Return (X, Y) of the center of cell containing provided text 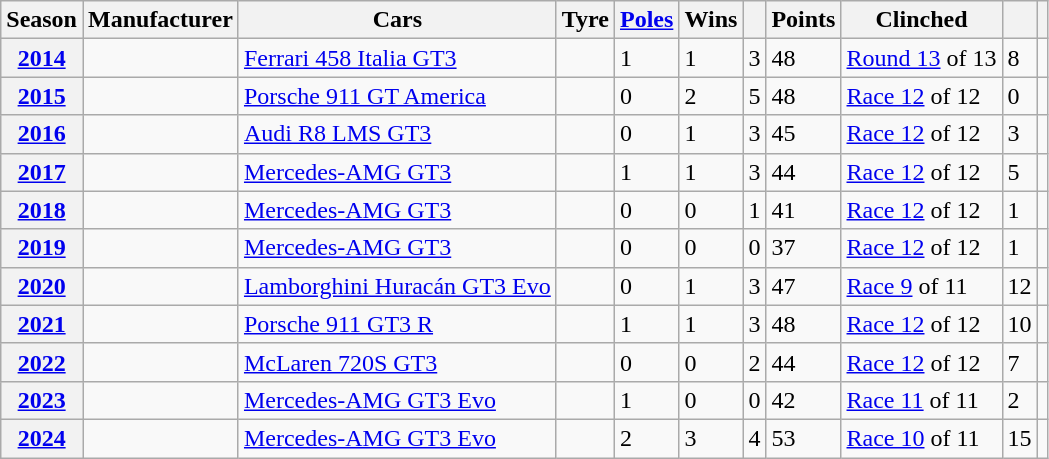
45 (804, 134)
Points (804, 20)
Wins (711, 20)
37 (804, 248)
Audi R8 LMS GT3 (397, 134)
Poles (646, 20)
2017 (42, 172)
2015 (42, 96)
Cars (397, 20)
2018 (42, 210)
Season (42, 20)
McLaren 720S GT3 (397, 362)
12 (1020, 286)
2023 (42, 400)
Lamborghini Huracán GT3 Evo (397, 286)
2016 (42, 134)
15 (1020, 438)
2021 (42, 324)
2024 (42, 438)
Tyre (585, 20)
2014 (42, 58)
Porsche 911 GT3 R (397, 324)
2020 (42, 286)
Race 10 of 11 (922, 438)
Round 13 of 13 (922, 58)
Clinched (922, 20)
53 (804, 438)
7 (1020, 362)
47 (804, 286)
4 (754, 438)
Porsche 911 GT America (397, 96)
10 (1020, 324)
Race 9 of 11 (922, 286)
Race 11 of 11 (922, 400)
8 (1020, 58)
42 (804, 400)
Manufacturer (160, 20)
2019 (42, 248)
2022 (42, 362)
Ferrari 458 Italia GT3 (397, 58)
41 (804, 210)
